Determine the (x, y) coordinate at the center of the cell enclosing the given text.  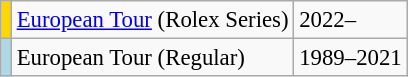
European Tour (Rolex Series) (152, 20)
European Tour (Regular) (152, 58)
2022– (350, 20)
1989–2021 (350, 58)
